For the text-containing cell, return its midpoint in (X, Y) coordinate format. 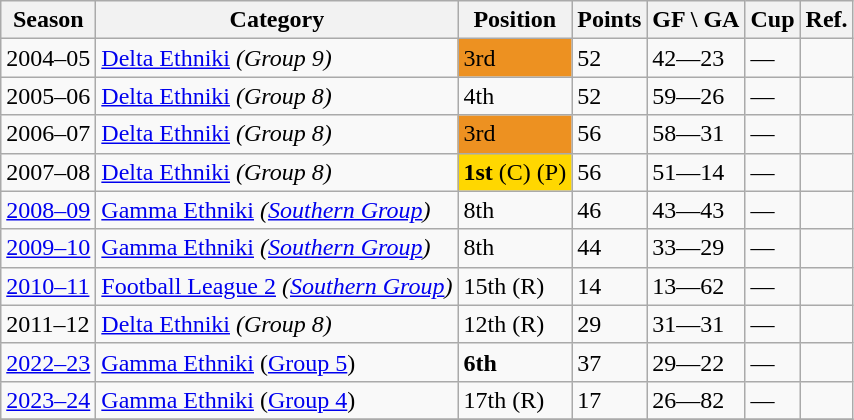
2010–11 (48, 286)
2023–24 (48, 400)
2008–09 (48, 210)
14 (610, 286)
13—62 (696, 286)
33—29 (696, 248)
2007–08 (48, 172)
42—23 (696, 58)
GF \ GA (696, 20)
31—31 (696, 324)
2006–07 (48, 134)
Football League 2 (Southern Group) (277, 286)
29—22 (696, 362)
26—82 (696, 400)
2005–06 (48, 96)
59—26 (696, 96)
4th (515, 96)
43—43 (696, 210)
Delta Ethniki (Group 9) (277, 58)
37 (610, 362)
2004–05 (48, 58)
Ref. (826, 20)
2009–10 (48, 248)
58—31 (696, 134)
6th (515, 362)
44 (610, 248)
17 (610, 400)
46 (610, 210)
1st (C) (P) (515, 172)
Gamma Ethniki (Group 4) (277, 400)
Position (515, 20)
Gamma Ethniki (Group 5) (277, 362)
12th (R) (515, 324)
2011–12 (48, 324)
17th (R) (515, 400)
29 (610, 324)
Category (277, 20)
Cup (772, 20)
Points (610, 20)
51—14 (696, 172)
2022–23 (48, 362)
Season (48, 20)
15th (R) (515, 286)
